Provide the [X, Y] coordinate of the cell's center where the given text is located.  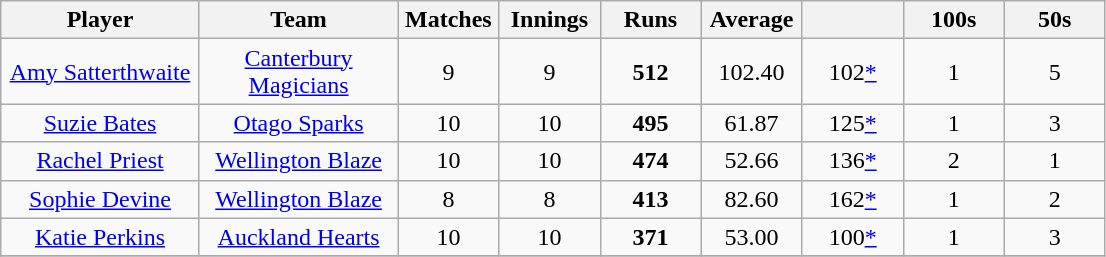
Katie Perkins [100, 237]
100s [954, 20]
Auckland Hearts [298, 237]
Team [298, 20]
512 [650, 72]
Amy Satterthwaite [100, 72]
Player [100, 20]
Matches [448, 20]
Average [752, 20]
61.87 [752, 123]
53.00 [752, 237]
Runs [650, 20]
Canterbury Magicians [298, 72]
125* [852, 123]
102* [852, 72]
162* [852, 199]
495 [650, 123]
413 [650, 199]
5 [1054, 72]
474 [650, 161]
Innings [550, 20]
Suzie Bates [100, 123]
50s [1054, 20]
100* [852, 237]
82.60 [752, 199]
136* [852, 161]
52.66 [752, 161]
102.40 [752, 72]
Sophie Devine [100, 199]
Rachel Priest [100, 161]
371 [650, 237]
Otago Sparks [298, 123]
